Output the [x, y] coordinate of the center of the cell containing the given text.  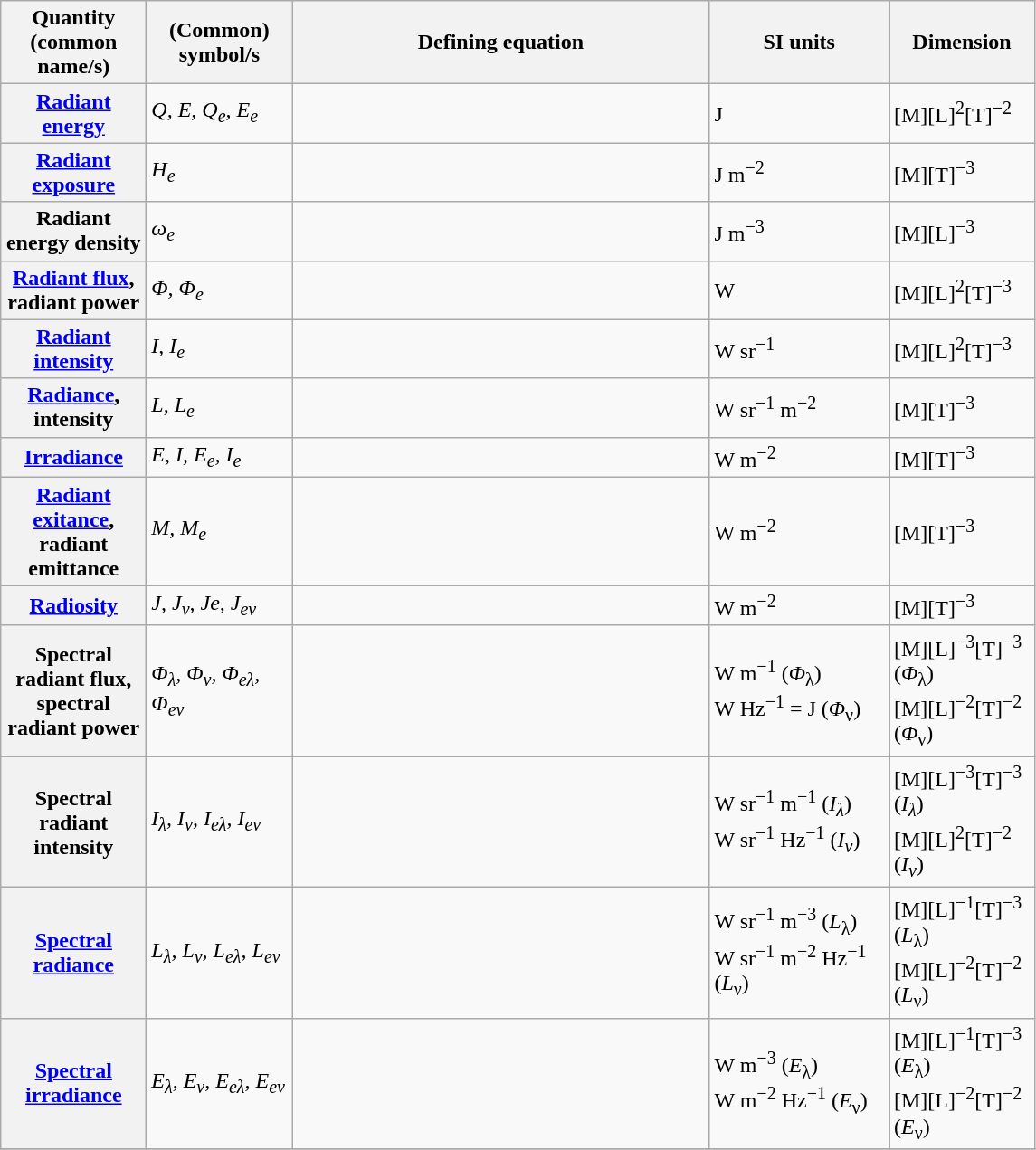
Radiance, intensity [74, 407]
Quantity (common name/s) [74, 43]
W sr−1 m−2 [800, 407]
W m−3 (Eλ) W m−2 Hz−1 (Eν) [800, 1084]
(Common) symbol/s [219, 43]
Defining equation [501, 43]
W sr−1 [800, 349]
J m−3 [800, 232]
Radiant flux, radiant power [74, 290]
[M][L]2[T]−2 [961, 114]
M, Me [219, 532]
[M][L]−3[T]−3 (Φλ) [M][L]−2[T]−2 (Φν) [961, 691]
Radiant intensity [74, 349]
Spectral radiant intensity [74, 822]
Q, E, Qe, Ee [219, 114]
[M][L]−3 [961, 232]
Radiosity [74, 606]
Radiant exposure [74, 172]
SI units [800, 43]
Spectral irradiance [74, 1084]
Radiant energy density [74, 232]
Irradiance [74, 458]
Spectral radiant flux, spectral radiant power [74, 691]
I, Ie [219, 349]
[M][L]−1[T]−3 (Lλ) [M][L]−2[T]−2 (Lν) [961, 954]
Eλ, Eν, Eeλ, Eeν [219, 1084]
He [219, 172]
W [800, 290]
W sr−1 m−3 (Lλ) W sr−1 m−2 Hz−1 (Lν) [800, 954]
W sr−1 m−1 (Iλ) W sr−1 Hz−1 (Iν) [800, 822]
E, I, Ee, Ie [219, 458]
ωe [219, 232]
W m−1 (Φλ) W Hz−1 = J (Φν) [800, 691]
J, Jν, Je, Jeν [219, 606]
Iλ, Iν, Ieλ, Ieν [219, 822]
[M][L]−1[T]−3 (Eλ) [M][L]−2[T]−2 (Eν) [961, 1084]
Dimension [961, 43]
Lλ, Lν, Leλ, Leν [219, 954]
Φλ, Φν, Φeλ, Φeν [219, 691]
L, Le [219, 407]
Φ, Φe [219, 290]
Radiant energy [74, 114]
J [800, 114]
Radiant exitance, radiant emittance [74, 532]
J m−2 [800, 172]
[M][L]−3[T]−3 (Iλ) [M][L]2[T]−2 (Iν) [961, 822]
Spectral radiance [74, 954]
